Search for the cell housing the specified text and yield its (X, Y) center coordinate. 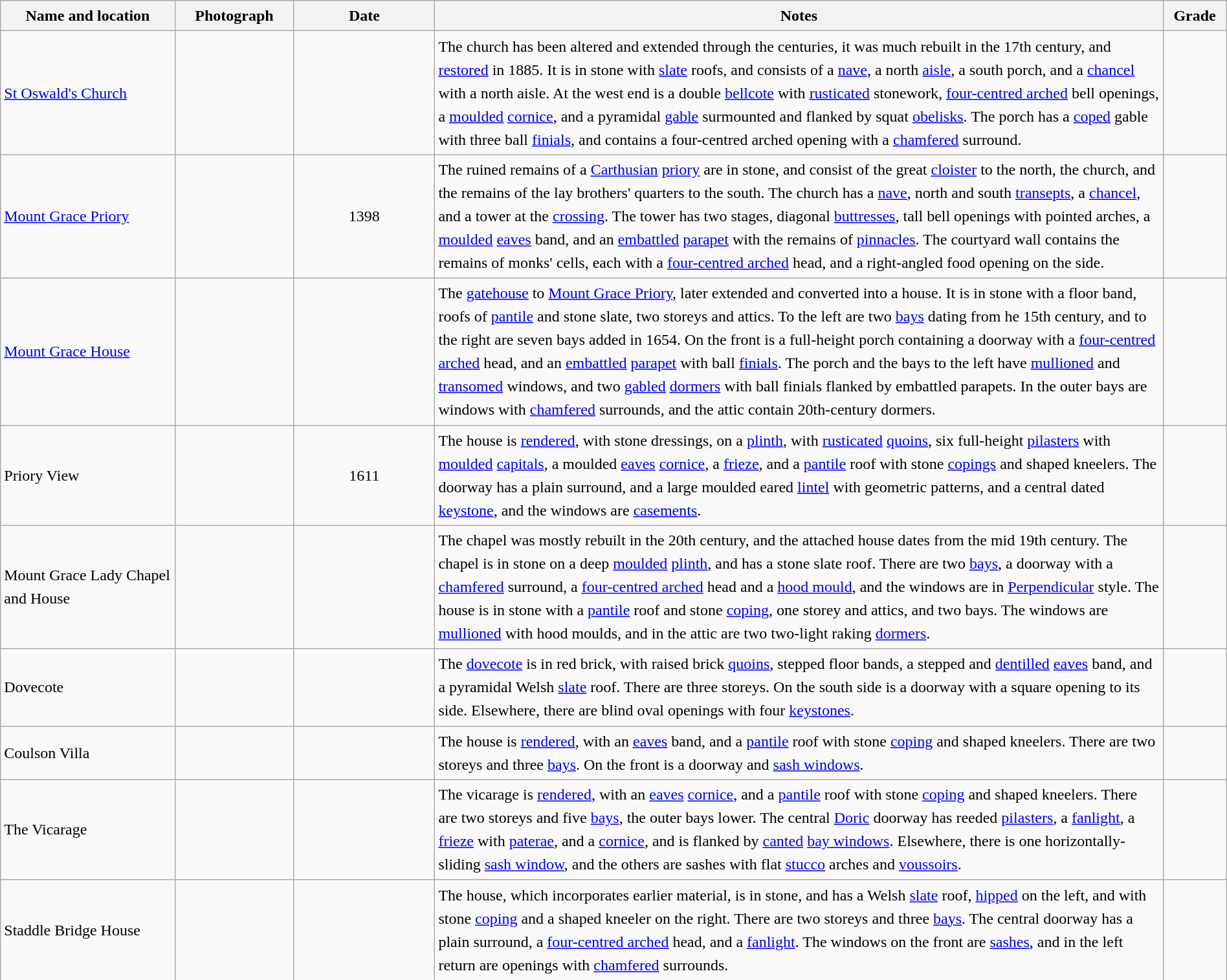
Priory View (88, 475)
1611 (364, 475)
Notes (799, 16)
Grade (1195, 16)
The Vicarage (88, 829)
Mount Grace Priory (88, 216)
St Oswald's Church (88, 93)
Date (364, 16)
Mount Grace House (88, 352)
Photograph (234, 16)
Staddle Bridge House (88, 930)
Mount Grace Lady Chapel and House (88, 587)
Coulson Villa (88, 753)
1398 (364, 216)
Name and location (88, 16)
Dovecote (88, 687)
